Determine the (X, Y) coordinate at the center of the cell enclosing the given text.  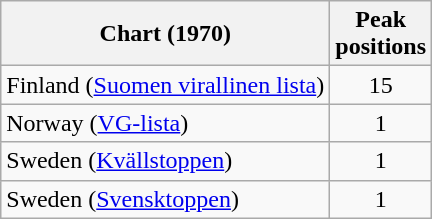
Norway (VG-lista) (166, 123)
15 (381, 85)
Peakpositions (381, 34)
Sweden (Svensktoppen) (166, 199)
Finland (Suomen virallinen lista) (166, 85)
Sweden (Kvällstoppen) (166, 161)
Chart (1970) (166, 34)
